Detect which cell encompasses the target text, then output its (x, y) center coordinate. 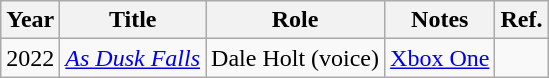
Ref. (522, 20)
Xbox One (440, 58)
Dale Holt (voice) (296, 58)
Role (296, 20)
Year (30, 20)
2022 (30, 58)
Title (133, 20)
Notes (440, 20)
As Dusk Falls (133, 58)
